Determine the [x, y] coordinate at the center of the cell enclosing the given text.  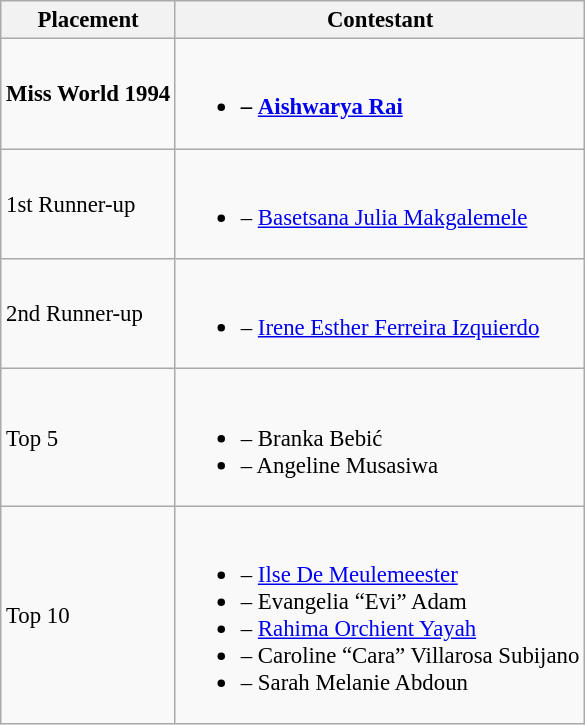
– Ilse De Meulemeester – Evangelia “Evi” Adam – Rahima Orchient Yayah – Caroline “Cara” Villarosa Subijano – Sarah Melanie Abdoun [380, 615]
Contestant [380, 20]
– Basetsana Julia Makgalemele [380, 204]
– Aishwarya Rai [380, 94]
Miss World 1994 [88, 94]
1st Runner-up [88, 204]
Top 10 [88, 615]
– Branka Bebić – Angeline Musasiwa [380, 438]
Placement [88, 20]
2nd Runner-up [88, 314]
– Irene Esther Ferreira Izquierdo [380, 314]
Top 5 [88, 438]
